Return the (X, Y) coordinate for the center point of the cell that contains the specified text.  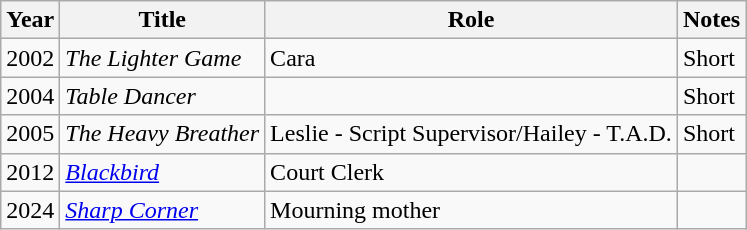
2004 (30, 96)
Role (472, 20)
Notes (711, 20)
Sharp Corner (162, 210)
2002 (30, 58)
The Heavy Breather (162, 134)
Leslie - Script Supervisor/Hailey - T.A.D. (472, 134)
2005 (30, 134)
Title (162, 20)
Blackbird (162, 172)
2012 (30, 172)
Table Dancer (162, 96)
Court Clerk (472, 172)
2024 (30, 210)
The Lighter Game (162, 58)
Mourning mother (472, 210)
Cara (472, 58)
Year (30, 20)
